Capture the cell that displays the provided text and extract its (X, Y) central coordinate. 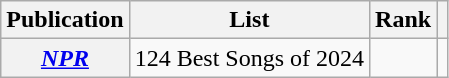
124 Best Songs of 2024 (249, 58)
Rank (404, 20)
Publication (65, 20)
List (249, 20)
NPR (65, 58)
